Output the (x, y) coordinate of the center of the cell containing the given text.  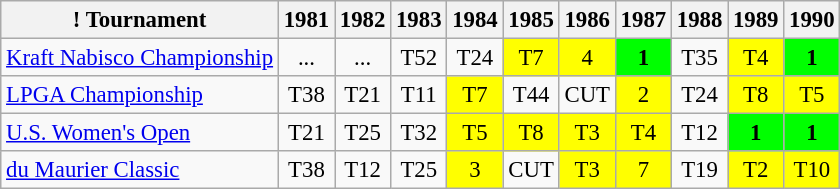
LPGA Championship (140, 95)
3 (475, 170)
1986 (587, 20)
T2 (756, 170)
T35 (699, 58)
4 (587, 58)
1984 (475, 20)
T10 (812, 170)
! Tournament (140, 20)
T44 (531, 95)
1987 (643, 20)
T52 (419, 58)
1982 (363, 20)
1983 (419, 20)
du Maurier Classic (140, 170)
2 (643, 95)
T32 (419, 133)
U.S. Women's Open (140, 133)
T19 (699, 170)
1981 (306, 20)
Kraft Nabisco Championship (140, 58)
1985 (531, 20)
1988 (699, 20)
1990 (812, 20)
T11 (419, 95)
1989 (756, 20)
7 (643, 170)
